Determine the (X, Y) coordinate at the center of the cell enclosing the given text.  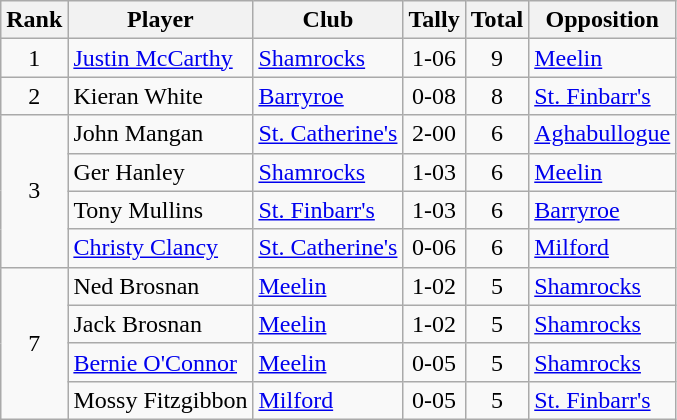
John Mangan (160, 134)
1-06 (434, 58)
Bernie O'Connor (160, 362)
9 (497, 58)
Aghabullogue (602, 134)
0-06 (434, 248)
Kieran White (160, 96)
Tally (434, 20)
1 (34, 58)
8 (497, 96)
Mossy Fitzgibbon (160, 400)
Jack Brosnan (160, 324)
7 (34, 343)
Ned Brosnan (160, 286)
2-00 (434, 134)
2 (34, 96)
Total (497, 20)
Tony Mullins (160, 210)
Ger Hanley (160, 172)
Rank (34, 20)
Justin McCarthy (160, 58)
Club (328, 20)
3 (34, 191)
0-08 (434, 96)
Opposition (602, 20)
Christy Clancy (160, 248)
Player (160, 20)
